Capture the cell that displays the provided text and extract its [X, Y] central coordinate. 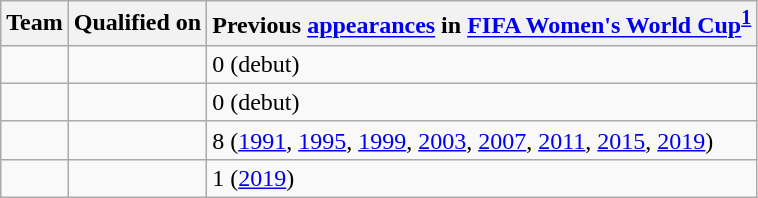
Previous appearances in FIFA Women's World Cup1 [482, 24]
1 (2019) [482, 178]
8 (1991, 1995, 1999, 2003, 2007, 2011, 2015, 2019) [482, 140]
Qualified on [137, 24]
Team [35, 24]
